Provide the (X, Y) coordinate of the cell's center where the given text is located.  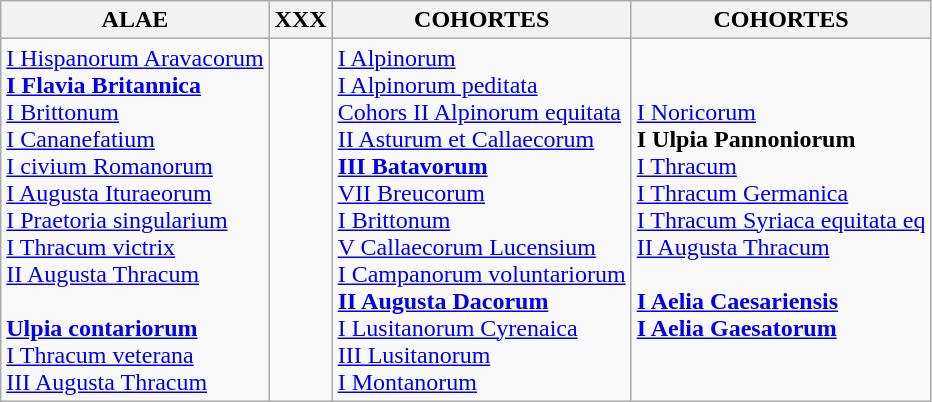
ALAE (135, 20)
XXX (300, 20)
I Noricorum I Ulpia Pannoniorum I Thracum I Thracum GermanicaI Thracum Syriaca equitata eqII Augusta Thracum I Aelia Caesariensis I Aelia Gaesatorum (781, 220)
